Search for the cell housing the specified text and yield its (x, y) center coordinate. 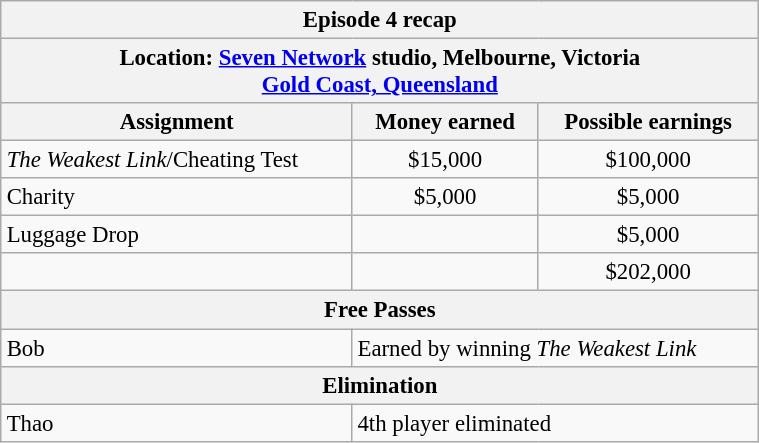
Free Passes (380, 310)
Location: Seven Network studio, Melbourne, VictoriaGold Coast, Queensland (380, 70)
Money earned (445, 122)
4th player eliminated (555, 423)
$100,000 (648, 160)
Thao (176, 423)
Possible earnings (648, 122)
Charity (176, 197)
Elimination (380, 385)
$15,000 (445, 160)
$202,000 (648, 272)
Earned by winning The Weakest Link (555, 347)
The Weakest Link/Cheating Test (176, 160)
Bob (176, 347)
Assignment (176, 122)
Episode 4 recap (380, 20)
Luggage Drop (176, 235)
